From the cell containing the given text, extract its center point as [x, y] coordinate. 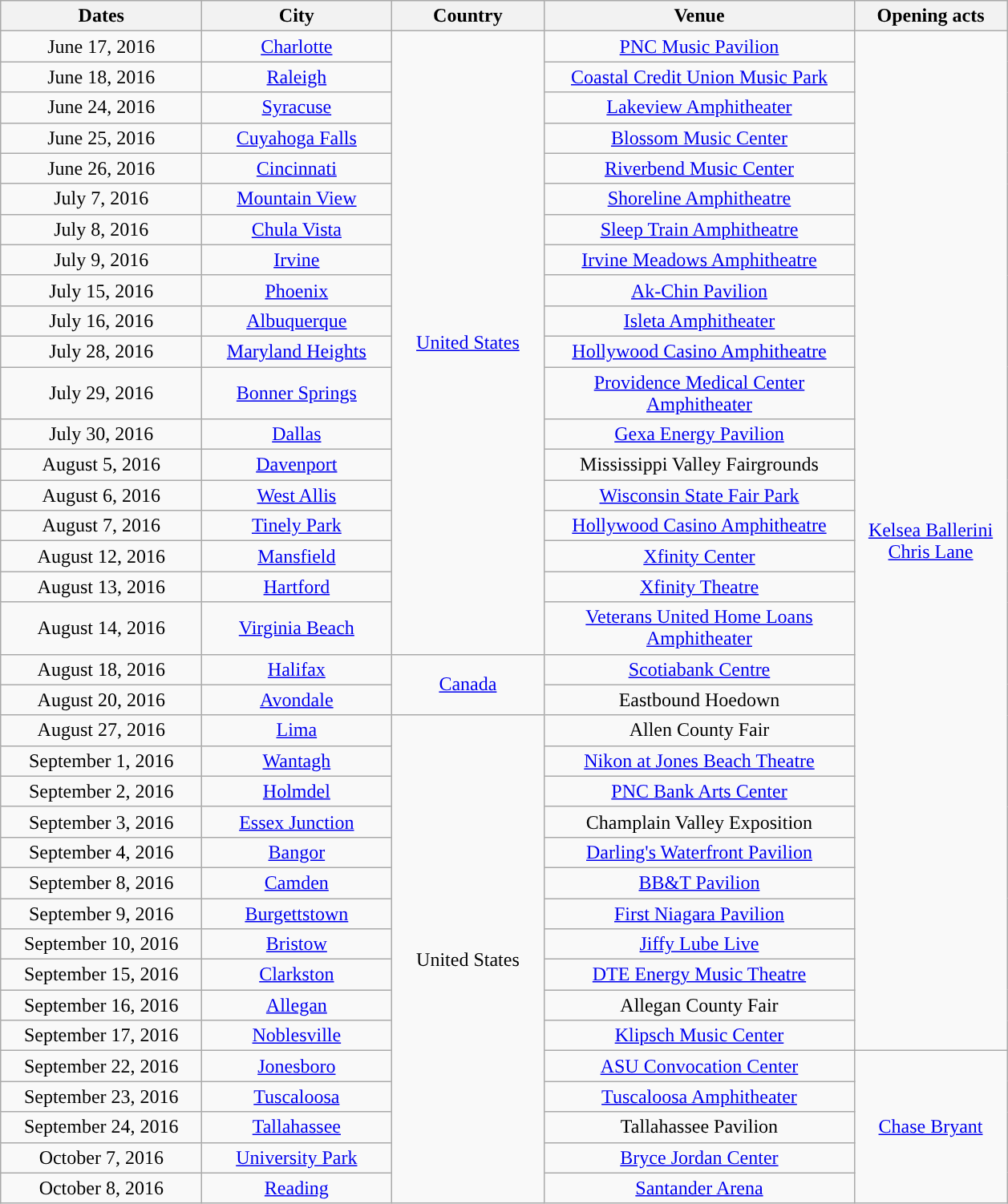
Tuscaloosa [297, 1097]
Jiffy Lube Live [699, 944]
ASU Convocation Center [699, 1066]
BB&T Pavilion [699, 883]
Davenport [297, 465]
September 1, 2016 [101, 761]
Clarkston [297, 975]
PNC Music Pavilion [699, 46]
August 20, 2016 [101, 700]
Camden [297, 883]
Kelsea BalleriniChris Lane [930, 541]
Phoenix [297, 290]
September 2, 2016 [101, 791]
Burgettstown [297, 913]
September 15, 2016 [101, 975]
Blossom Music Center [699, 138]
Wisconsin State Fair Park [699, 495]
August 7, 2016 [101, 526]
University Park [297, 1158]
Veterans United Home Loans Amphitheater [699, 628]
Halifax [297, 669]
Holmdel [297, 791]
Wantagh [297, 761]
Chula Vista [297, 229]
Scotiabank Centre [699, 669]
Ak-Chin Pavilion [699, 290]
Raleigh [297, 77]
Mississippi Valley Fairgrounds [699, 465]
June 25, 2016 [101, 138]
Tallahassee Pavilion [699, 1127]
First Niagara Pavilion [699, 913]
Noblesville [297, 1036]
PNC Bank Arts Center [699, 791]
Irvine [297, 260]
August 12, 2016 [101, 556]
October 7, 2016 [101, 1158]
September 8, 2016 [101, 883]
July 29, 2016 [101, 393]
September 17, 2016 [101, 1036]
June 17, 2016 [101, 46]
July 15, 2016 [101, 290]
Irvine Meadows Amphitheatre [699, 260]
Charlotte [297, 46]
Riverbend Music Center [699, 168]
Dallas [297, 434]
Coastal Credit Union Music Park [699, 77]
June 24, 2016 [101, 107]
August 13, 2016 [101, 587]
DTE Energy Music Theatre [699, 975]
Canada [468, 685]
Darling's Waterfront Pavilion [699, 852]
July 28, 2016 [101, 351]
Gexa Energy Pavilion [699, 434]
Avondale [297, 700]
Dates [101, 16]
Reading [297, 1188]
Champlain Valley Exposition [699, 822]
Klipsch Music Center [699, 1036]
Cuyahoga Falls [297, 138]
Tallahassee [297, 1127]
July 16, 2016 [101, 321]
Hartford [297, 587]
Bangor [297, 852]
June 18, 2016 [101, 77]
June 26, 2016 [101, 168]
Tinely Park [297, 526]
Allegan County Fair [699, 1005]
Bonner Springs [297, 393]
Allen County Fair [699, 730]
Syracuse [297, 107]
Chase Bryant [930, 1127]
September 4, 2016 [101, 852]
Sleep Train Amphitheatre [699, 229]
Santander Arena [699, 1188]
Country [468, 16]
Bryce Jordan Center [699, 1158]
Lima [297, 730]
Xfinity Center [699, 556]
Essex Junction [297, 822]
September 10, 2016 [101, 944]
Jonesboro [297, 1066]
City [297, 16]
August 27, 2016 [101, 730]
October 8, 2016 [101, 1188]
West Allis [297, 495]
Allegan [297, 1005]
September 3, 2016 [101, 822]
September 22, 2016 [101, 1066]
August 14, 2016 [101, 628]
Eastbound Hoedown [699, 700]
Isleta Amphitheater [699, 321]
July 9, 2016 [101, 260]
Xfinity Theatre [699, 587]
Lakeview Amphitheater [699, 107]
July 8, 2016 [101, 229]
Tuscaloosa Amphitheater [699, 1097]
Maryland Heights [297, 351]
September 16, 2016 [101, 1005]
August 6, 2016 [101, 495]
August 5, 2016 [101, 465]
July 30, 2016 [101, 434]
Opening acts [930, 16]
Cincinnati [297, 168]
September 9, 2016 [101, 913]
Venue [699, 16]
Shoreline Amphitheatre [699, 199]
Providence Medical Center Amphitheater [699, 393]
September 23, 2016 [101, 1097]
Mansfield [297, 556]
July 7, 2016 [101, 199]
Albuquerque [297, 321]
Nikon at Jones Beach Theatre [699, 761]
August 18, 2016 [101, 669]
Bristow [297, 944]
September 24, 2016 [101, 1127]
Mountain View [297, 199]
Virginia Beach [297, 628]
